Provide the [X, Y] coordinate of the cell's center where the given text is located.  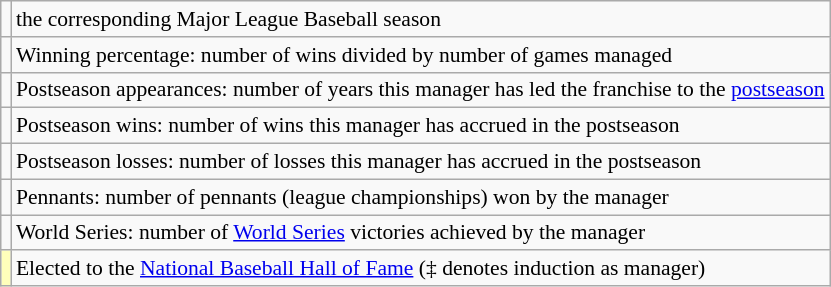
Winning percentage: number of wins divided by number of games managed [420, 55]
World Series: number of World Series victories achieved by the manager [420, 233]
Elected to the National Baseball Hall of Fame (‡ denotes induction as manager) [420, 269]
Pennants: number of pennants (league championships) won by the manager [420, 197]
the corresponding Major League Baseball season [420, 19]
Postseason losses: number of losses this manager has accrued in the postseason [420, 162]
Postseason wins: number of wins this manager has accrued in the postseason [420, 126]
Postseason appearances: number of years this manager has led the franchise to the postseason [420, 90]
